Provide the [x, y] coordinate of the cell's center where the given text is located.  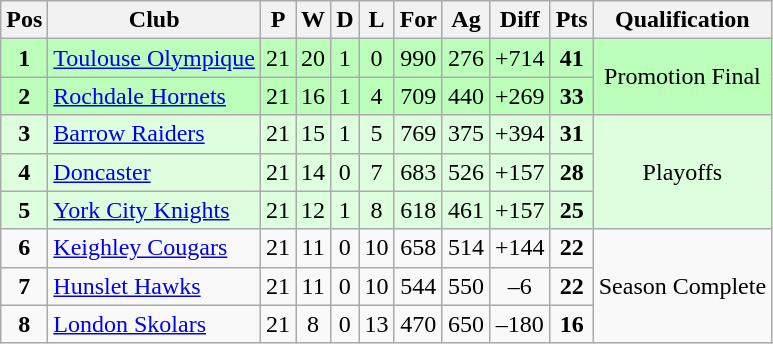
London Skolars [154, 324]
+144 [520, 248]
–180 [520, 324]
709 [418, 96]
41 [572, 58]
650 [466, 324]
769 [418, 134]
Doncaster [154, 172]
544 [418, 286]
12 [314, 210]
6 [24, 248]
13 [376, 324]
33 [572, 96]
14 [314, 172]
Club [154, 20]
990 [418, 58]
31 [572, 134]
683 [418, 172]
+394 [520, 134]
W [314, 20]
Playoffs [682, 172]
440 [466, 96]
Hunslet Hawks [154, 286]
Ag [466, 20]
Season Complete [682, 286]
28 [572, 172]
Rochdale Hornets [154, 96]
Keighley Cougars [154, 248]
Barrow Raiders [154, 134]
25 [572, 210]
461 [466, 210]
York City Knights [154, 210]
618 [418, 210]
526 [466, 172]
15 [314, 134]
For [418, 20]
Diff [520, 20]
P [278, 20]
D [345, 20]
Toulouse Olympique [154, 58]
Promotion Final [682, 77]
+714 [520, 58]
658 [418, 248]
514 [466, 248]
–6 [520, 286]
L [376, 20]
470 [418, 324]
550 [466, 286]
20 [314, 58]
Qualification [682, 20]
Pts [572, 20]
276 [466, 58]
375 [466, 134]
2 [24, 96]
3 [24, 134]
Pos [24, 20]
+269 [520, 96]
